Capture the cell that displays the provided text and extract its (X, Y) central coordinate. 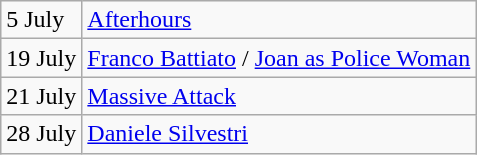
21 July (42, 96)
5 July (42, 20)
Afterhours (279, 20)
19 July (42, 58)
Daniele Silvestri (279, 134)
Franco Battiato / Joan as Police Woman (279, 58)
Massive Attack (279, 96)
28 July (42, 134)
